Provide the (x, y) coordinate of the cell's center where the given text is located.  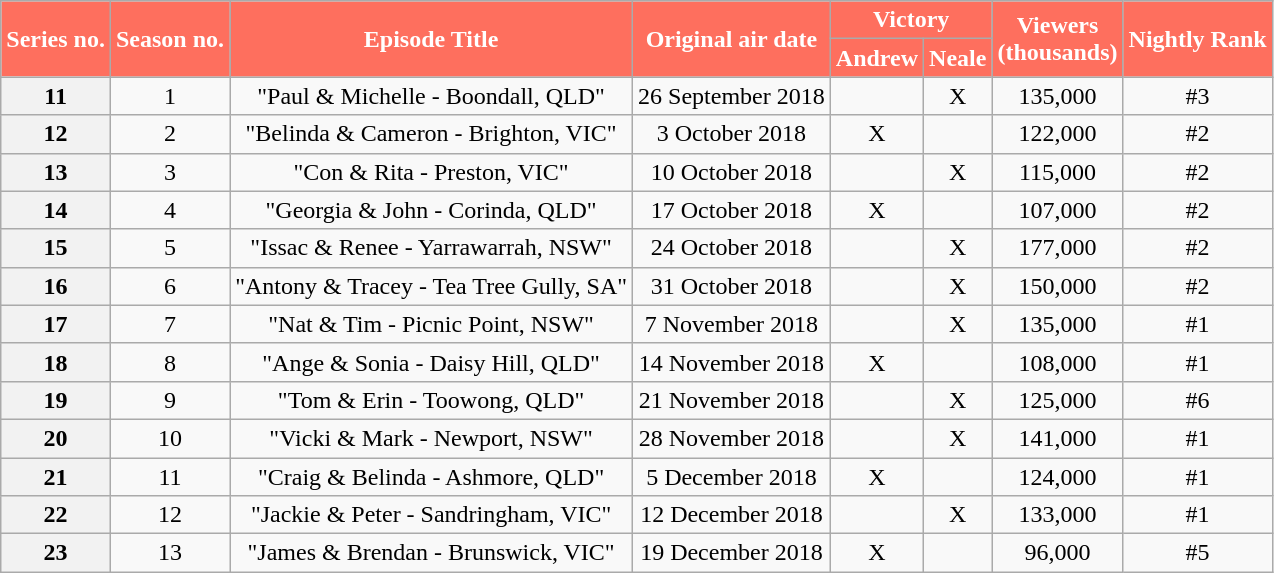
Series no. (56, 39)
125,000 (1058, 400)
19 December 2018 (732, 553)
20 (56, 438)
7 (170, 324)
133,000 (1058, 515)
Original air date (732, 39)
#6 (1198, 400)
24 October 2018 (732, 248)
14 November 2018 (732, 362)
2 (170, 134)
5 December 2018 (732, 477)
"James & Brendan - Brunswick, VIC" (432, 553)
150,000 (1058, 286)
17 October 2018 (732, 210)
15 (56, 248)
8 (170, 362)
9 (170, 400)
26 September 2018 (732, 96)
"Nat & Tim - Picnic Point, NSW" (432, 324)
12 December 2018 (732, 515)
16 (56, 286)
Andrew (876, 58)
5 (170, 248)
31 October 2018 (732, 286)
#5 (1198, 553)
#3 (1198, 96)
4 (170, 210)
Neale (958, 58)
Episode Title (432, 39)
"Georgia & John - Corinda, QLD" (432, 210)
Viewers(thousands) (1058, 39)
21 (56, 477)
"Craig & Belinda - Ashmore, QLD" (432, 477)
96,000 (1058, 553)
"Jackie & Peter - Sandringham, VIC" (432, 515)
10 (170, 438)
6 (170, 286)
7 November 2018 (732, 324)
18 (56, 362)
Season no. (170, 39)
"Tom & Erin - Toowong, QLD" (432, 400)
"Issac & Renee - Yarrawarrah, NSW" (432, 248)
141,000 (1058, 438)
1 (170, 96)
23 (56, 553)
124,000 (1058, 477)
"Paul & Michelle - Boondall, QLD" (432, 96)
Nightly Rank (1198, 39)
"Antony & Tracey - Tea Tree Gully, SA" (432, 286)
19 (56, 400)
3 October 2018 (732, 134)
17 (56, 324)
3 (170, 172)
10 October 2018 (732, 172)
107,000 (1058, 210)
21 November 2018 (732, 400)
122,000 (1058, 134)
115,000 (1058, 172)
108,000 (1058, 362)
"Con & Rita - Preston, VIC" (432, 172)
28 November 2018 (732, 438)
22 (56, 515)
177,000 (1058, 248)
"Ange & Sonia - Daisy Hill, QLD" (432, 362)
Victory (911, 20)
"Belinda & Cameron - Brighton, VIC" (432, 134)
14 (56, 210)
"Vicki & Mark - Newport, NSW" (432, 438)
